Determine the [X, Y] coordinate at the center of the cell enclosing the given text.  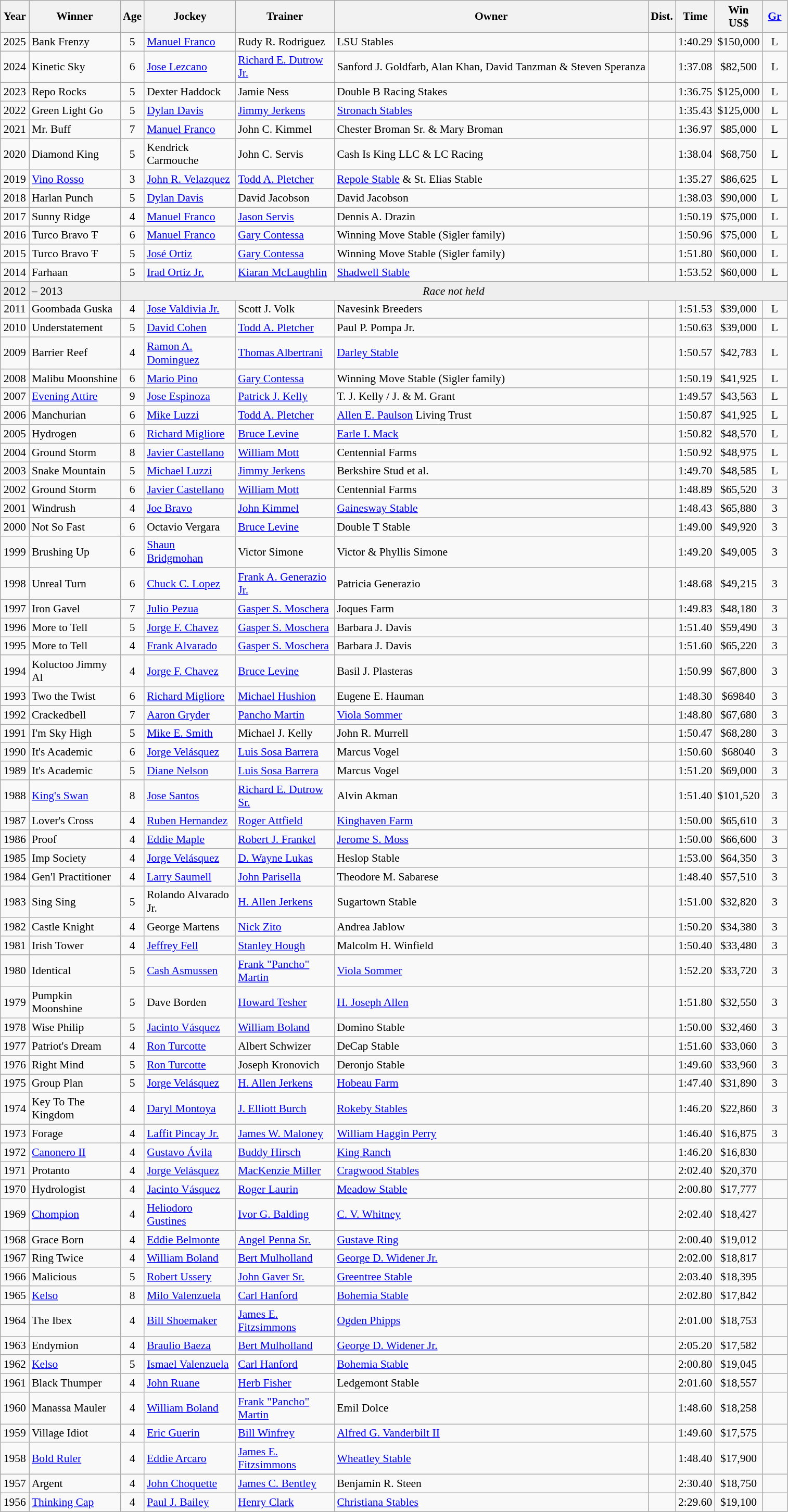
2017 [15, 217]
1968 [15, 1240]
Winner [75, 17]
$65,220 [738, 646]
John Ruane [189, 1383]
2000 [15, 527]
1997 [15, 609]
1:49.83 [695, 609]
2:01.60 [695, 1383]
Heliodoro Gustines [189, 1214]
Grace Born [75, 1240]
2021 [15, 129]
Malcolm H. Winfield [491, 946]
Goombada Guska [75, 309]
Diamond King [75, 154]
2006 [15, 415]
$18,817 [738, 1258]
1:50.96 [695, 235]
Gen'l Practitioner [75, 877]
Robert Ussery [189, 1277]
Snake Mountain [75, 471]
1987 [15, 821]
King Ranch [491, 1152]
1:35.43 [695, 111]
1986 [15, 840]
1:53.00 [695, 858]
William Haggin Perry [491, 1134]
2023 [15, 92]
Paul J. Bailey [189, 1502]
Manchurian [75, 415]
1:48.80 [695, 715]
David Cohen [189, 328]
2:29.60 [695, 1502]
1:51.53 [695, 309]
Patriot's Dream [75, 1047]
Group Plan [75, 1083]
Forage [75, 1134]
Cash Is King LLC & LC Racing [491, 154]
J. Elliott Burch [285, 1109]
$49,215 [738, 584]
2004 [15, 452]
Bank Frenzy [75, 42]
Darley Stable [491, 353]
1988 [15, 796]
Howard Tesher [285, 1003]
2:03.40 [695, 1277]
$17,575 [738, 1433]
1:51.20 [695, 771]
$49,005 [738, 552]
2011 [15, 309]
1:48.68 [695, 584]
Cash Asmussen [189, 971]
$65,610 [738, 821]
Black Thumper [75, 1383]
Malibu Moonshine [75, 379]
Farhaan [75, 272]
1:38.03 [695, 198]
$18,395 [738, 1277]
1958 [15, 1459]
Heslop Stable [491, 858]
1:49.00 [695, 527]
$17,900 [738, 1459]
John Gaver Sr. [285, 1277]
1:40.29 [695, 42]
Manassa Mauler [75, 1408]
Thomas Albertrani [285, 353]
Aaron Gryder [189, 715]
Mike Luzzi [189, 415]
Stanley Hough [285, 946]
Jose Valdivia Jr. [189, 309]
$43,563 [738, 397]
H. Joseph Allen [491, 1003]
Argent [75, 1484]
Braulio Baeza [189, 1346]
Daryl Montoya [189, 1109]
1982 [15, 927]
Jose Santos [189, 796]
Windrush [75, 508]
Jerome S. Moss [491, 840]
2:00.40 [695, 1240]
Angel Penna Sr. [285, 1240]
1964 [15, 1320]
1:50.82 [695, 434]
Berkshire Stud et al. [491, 471]
Not So Fast [75, 527]
Repo Rocks [75, 92]
2007 [15, 397]
Castle Knight [75, 927]
2005 [15, 434]
Dave Borden [189, 1003]
Roger Attfield [285, 821]
Patrick J. Kelly [285, 397]
Eugene E. Hauman [491, 697]
Iron Gavel [75, 609]
Wise Philip [75, 1028]
Chester Broman Sr. & Mary Broman [491, 129]
2:05.20 [695, 1346]
Gustave Ring [491, 1240]
James W. Maloney [285, 1134]
2018 [15, 198]
Endymion [75, 1346]
1:48.60 [695, 1408]
Shaun Bridgmohan [189, 552]
1974 [15, 1109]
$33,480 [738, 946]
2024 [15, 67]
$33,060 [738, 1047]
1:50.20 [695, 927]
1960 [15, 1408]
1981 [15, 946]
Two the Twist [75, 697]
$86,625 [738, 180]
Evening Attire [75, 397]
$67,800 [738, 672]
Michael Luzzi [189, 471]
$101,520 [738, 796]
Benjamin R. Steen [491, 1484]
Eddie Belmonte [189, 1240]
1:53.52 [695, 272]
Paul P. Pompa Jr. [491, 328]
Victor Simone [285, 552]
Right Mind [75, 1065]
1:36.75 [695, 92]
Crackedbell [75, 715]
Protanto [75, 1171]
$68040 [738, 752]
$85,000 [738, 129]
Repole Stable & St. Elias Stable [491, 180]
$18,427 [738, 1214]
1991 [15, 734]
1976 [15, 1065]
Identical [75, 971]
2002 [15, 490]
$17,842 [738, 1295]
Richard E. Dutrow Jr. [285, 67]
1:36.97 [695, 129]
Hobeau Farm [491, 1083]
Village Idiot [75, 1433]
José Ortiz [189, 254]
Shadwell Stable [491, 272]
Patricia Generazio [491, 584]
1980 [15, 971]
1956 [15, 1502]
Bill Winfrey [285, 1433]
$17,777 [738, 1190]
1973 [15, 1134]
$150,000 [738, 42]
1971 [15, 1171]
Barrier Reef [75, 353]
Dennis A. Drazin [491, 217]
$16,875 [738, 1134]
2014 [15, 272]
2016 [15, 235]
1975 [15, 1083]
Richard E. Dutrow Sr. [285, 796]
Canonero II [75, 1152]
$42,783 [738, 353]
Albert Schwizer [285, 1047]
Frank A. Generazio Jr. [285, 584]
Stronach Stables [491, 111]
Owner [491, 17]
1996 [15, 627]
1:50.87 [695, 415]
$19,045 [738, 1365]
2:02.00 [695, 1258]
King's Swan [75, 796]
Brushing Up [75, 552]
Jose Espinoza [189, 397]
Ismael Valenzuela [189, 1365]
1989 [15, 771]
Hydrologist [75, 1190]
1:38.04 [695, 154]
1967 [15, 1258]
Diane Nelson [189, 771]
Time [695, 17]
George Martens [189, 927]
Christiana Stables [491, 1502]
1962 [15, 1365]
Gainesway Stable [491, 508]
DeCap Stable [491, 1047]
1992 [15, 715]
$65,880 [738, 508]
Vino Rosso [75, 180]
1:52.20 [695, 971]
2020 [15, 154]
2001 [15, 508]
$69840 [738, 697]
Jockey [189, 17]
1:46.40 [695, 1134]
1:50.63 [695, 328]
Double T Stable [491, 527]
Jamie Ness [285, 92]
$82,500 [738, 67]
$22,860 [738, 1109]
Key To The Kingdom [75, 1109]
Irish Tower [75, 946]
Meadow Stable [491, 1190]
Greentree Stable [491, 1277]
1966 [15, 1277]
Age [132, 17]
1994 [15, 672]
Rokeby Stables [491, 1109]
The Ibex [75, 1320]
Joseph Kronovich [285, 1065]
$68,750 [738, 154]
Jeffrey Fell [189, 946]
T. J. Kelly / J. & M. Grant [491, 397]
$90,000 [738, 198]
Dist. [662, 17]
1979 [15, 1003]
Michael Hushion [285, 697]
2009 [15, 353]
1:49.57 [695, 397]
1:49.20 [695, 552]
Unreal Turn [75, 584]
Michael J. Kelly [285, 734]
1:50.47 [695, 734]
Kinghaven Farm [491, 821]
Malicious [75, 1277]
$34,380 [738, 927]
$32,460 [738, 1028]
Victor & Phyllis Simone [491, 552]
Larry Saumell [189, 877]
1998 [15, 584]
Robert J. Frankel [285, 840]
Joques Farm [491, 609]
Bill Shoemaker [189, 1320]
James C. Bentley [285, 1484]
$18,557 [738, 1383]
Jose Lezcano [189, 67]
John C. Kimmel [285, 129]
Ivor G. Balding [285, 1214]
Frank Alvarado [189, 646]
Laffit Pincay Jr. [189, 1134]
Pancho Martin [285, 715]
1:50.60 [695, 752]
Alvin Akman [491, 796]
Andrea Jablow [491, 927]
9 [132, 397]
Mike E. Smith [189, 734]
Gustavo Ávila [189, 1152]
Domino Stable [491, 1028]
John C. Servis [285, 154]
$69,000 [738, 771]
1957 [15, 1484]
1:50.57 [695, 353]
Mario Pino [189, 379]
1:48.89 [695, 490]
$20,370 [738, 1171]
Emil Dolce [491, 1408]
$68,280 [738, 734]
$19,012 [738, 1240]
Milo Valenzuela [189, 1295]
Green Light Go [75, 111]
Race not held [454, 291]
$33,960 [738, 1065]
Chompion [75, 1214]
1:49.70 [695, 471]
1:35.27 [695, 180]
$66,600 [738, 840]
Herb Fisher [285, 1383]
$48,570 [738, 434]
2010 [15, 328]
Earle I. Mack [491, 434]
$65,520 [738, 490]
2019 [15, 180]
Understatement [75, 328]
2:01.00 [695, 1320]
Nick Zito [285, 927]
2012 [15, 291]
Dexter Haddock [189, 92]
2008 [15, 379]
$32,550 [738, 1003]
$48,975 [738, 452]
1977 [15, 1047]
$67,680 [738, 715]
1993 [15, 697]
Ring Twice [75, 1258]
Kiaran McLaughlin [285, 272]
MacKenzie Miller [285, 1171]
Buddy Hirsch [285, 1152]
Hydrogen [75, 434]
LSU Stables [491, 42]
1972 [15, 1152]
Harlan Punch [75, 198]
Theodore M. Sabarese [491, 877]
Sing Sing [75, 902]
John R. Murrell [491, 734]
1999 [15, 552]
2015 [15, 254]
Imp Society [75, 858]
$18,258 [738, 1408]
Sanford J. Goldfarb, Alan Khan, David Tanzman & Steven Speranza [491, 67]
1990 [15, 752]
$48,585 [738, 471]
Octavio Vergara [189, 527]
$48,180 [738, 609]
Gr [775, 17]
Deronjo Stable [491, 1065]
Year [15, 17]
Rolando Alvarado Jr. [189, 902]
$57,510 [738, 877]
Rudy R. Rodriguez [285, 42]
2:30.40 [695, 1484]
1970 [15, 1190]
Thinking Cap [75, 1502]
1963 [15, 1346]
Wheatley Stable [491, 1459]
Chuck C. Lopez [189, 584]
Ogden Phipps [491, 1320]
John Kimmel [285, 508]
$59,490 [738, 627]
Alfred G. Vanderbilt II [491, 1433]
1961 [15, 1383]
Kendrick Carmouche [189, 154]
Roger Laurin [285, 1190]
Kinetic Sky [75, 67]
Koluctoo Jimmy Al [75, 672]
2022 [15, 111]
$19,100 [738, 1502]
$16,830 [738, 1152]
Julio Pezua [189, 609]
Proof [75, 840]
1985 [15, 858]
2003 [15, 471]
Henry Clark [285, 1502]
Cragwood Stables [491, 1171]
1983 [15, 902]
Eric Guerin [189, 1433]
Lover's Cross [75, 821]
1:50.99 [695, 672]
1959 [15, 1433]
Eddie Maple [189, 840]
$17,582 [738, 1346]
1:47.40 [695, 1083]
Ruben Hernandez [189, 821]
Scott J. Volk [285, 309]
2:02.80 [695, 1295]
WinUS$ [738, 17]
Basil J. Plasteras [491, 672]
C. V. Whitney [491, 1214]
Allen E. Paulson Living Trust [491, 415]
1969 [15, 1214]
1:48.43 [695, 508]
Mr. Buff [75, 129]
1:50.40 [695, 946]
$64,350 [738, 858]
1:37.08 [695, 67]
– 2013 [75, 291]
Joe Bravo [189, 508]
Trainer [285, 17]
1:50.92 [695, 452]
John Choquette [189, 1484]
Pumpkin Moonshine [75, 1003]
$18,753 [738, 1320]
1978 [15, 1028]
$31,890 [738, 1083]
Double B Racing Stakes [491, 92]
Sugartown Stable [491, 902]
Irad Ortiz Jr. [189, 272]
Bold Ruler [75, 1459]
$32,820 [738, 902]
2025 [15, 42]
Ramon A. Dominguez [189, 353]
Eddie Arcaro [189, 1459]
John Parisella [285, 877]
Sunny Ridge [75, 217]
1995 [15, 646]
Jason Servis [285, 217]
1965 [15, 1295]
Navesink Breeders [491, 309]
I'm Sky High [75, 734]
D. Wayne Lukas [285, 858]
1984 [15, 877]
John R. Velazquez [189, 180]
$49,920 [738, 527]
Ledgemont Stable [491, 1383]
$18,750 [738, 1484]
$33,720 [738, 971]
1:48.30 [695, 697]
1:51.00 [695, 902]
